Find where the given text appears and provide that cell's center as [X, Y] coordinate. 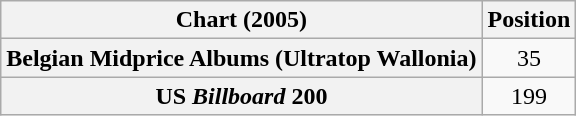
Chart (2005) [242, 20]
Belgian Midprice Albums (Ultratop Wallonia) [242, 58]
199 [529, 96]
35 [529, 58]
US Billboard 200 [242, 96]
Position [529, 20]
